Determine the [X, Y] coordinate at the center of the cell enclosing the given text.  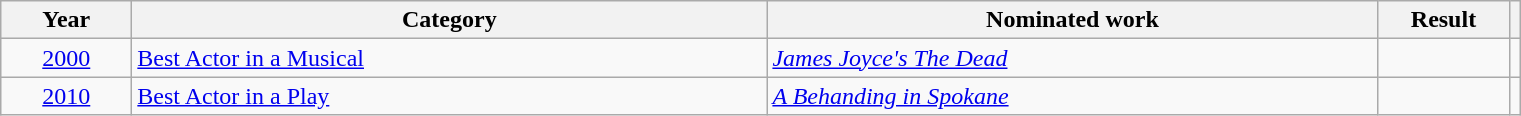
Category [450, 20]
James Joyce's The Dead [1072, 58]
Nominated work [1072, 20]
Best Actor in a Musical [450, 58]
Year [66, 20]
2010 [66, 96]
Result [1444, 20]
2000 [66, 58]
A Behanding in Spokane [1072, 96]
Best Actor in a Play [450, 96]
